Output the (X, Y) coordinate of the center of the cell containing the given text.  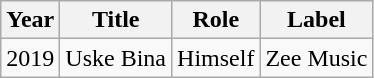
Himself (216, 58)
Uske Bina (116, 58)
2019 (30, 58)
Label (316, 20)
Year (30, 20)
Title (116, 20)
Zee Music (316, 58)
Role (216, 20)
